Extract the [x, y] coordinate from the center of the cell holding the provided text.  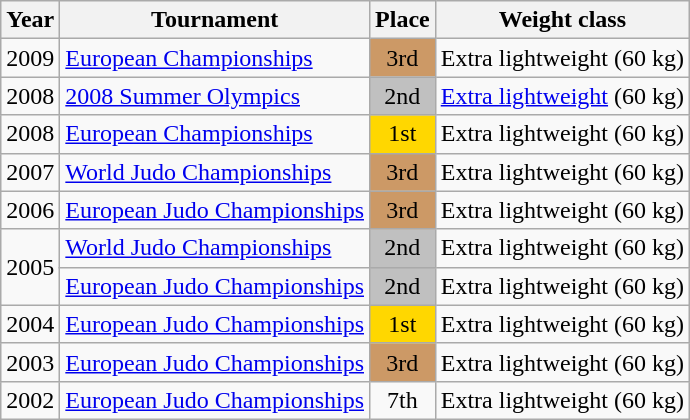
2006 [30, 210]
Tournament [215, 20]
Place [403, 20]
2007 [30, 172]
2008 Summer Olympics [215, 96]
Year [30, 20]
2005 [30, 267]
2004 [30, 324]
2002 [30, 400]
2003 [30, 362]
7th [403, 400]
Weight class [562, 20]
2009 [30, 58]
